For the text-containing cell, return its midpoint in (X, Y) coordinate format. 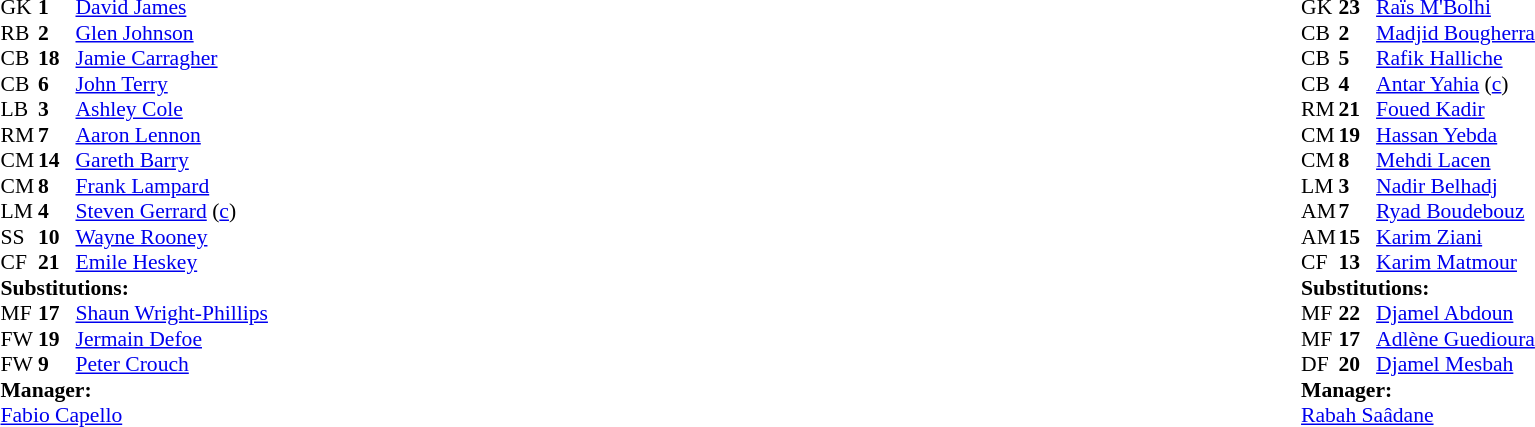
Karim Ziani (1456, 237)
Madjid Bougherra (1456, 33)
LB (19, 109)
RB (19, 33)
14 (57, 161)
Aaron Lennon (172, 135)
Antar Yahia (c) (1456, 84)
Nadir Belhadj (1456, 186)
Adlène Guedioura (1456, 339)
Shaun Wright-Phillips (172, 313)
SS (19, 237)
9 (57, 365)
20 (1358, 365)
15 (1358, 237)
Wayne Rooney (172, 237)
5 (1358, 59)
Ryad Boudebouz (1456, 211)
Karim Matmour (1456, 263)
22 (1358, 313)
13 (1358, 263)
John Terry (172, 84)
Hassan Yebda (1456, 135)
6 (57, 84)
18 (57, 59)
Glen Johnson (172, 33)
Peter Crouch (172, 365)
10 (57, 237)
Emile Heskey (172, 263)
Ashley Cole (172, 109)
Djamel Mesbah (1456, 365)
Djamel Abdoun (1456, 313)
Jermain Defoe (172, 339)
Jamie Carragher (172, 59)
Mehdi Lacen (1456, 161)
Rafik Halliche (1456, 59)
Steven Gerrard (c) (172, 211)
DF (1320, 365)
Frank Lampard (172, 186)
Foued Kadir (1456, 109)
Gareth Barry (172, 161)
